Detect which cell encompasses the target text, then output its (X, Y) center coordinate. 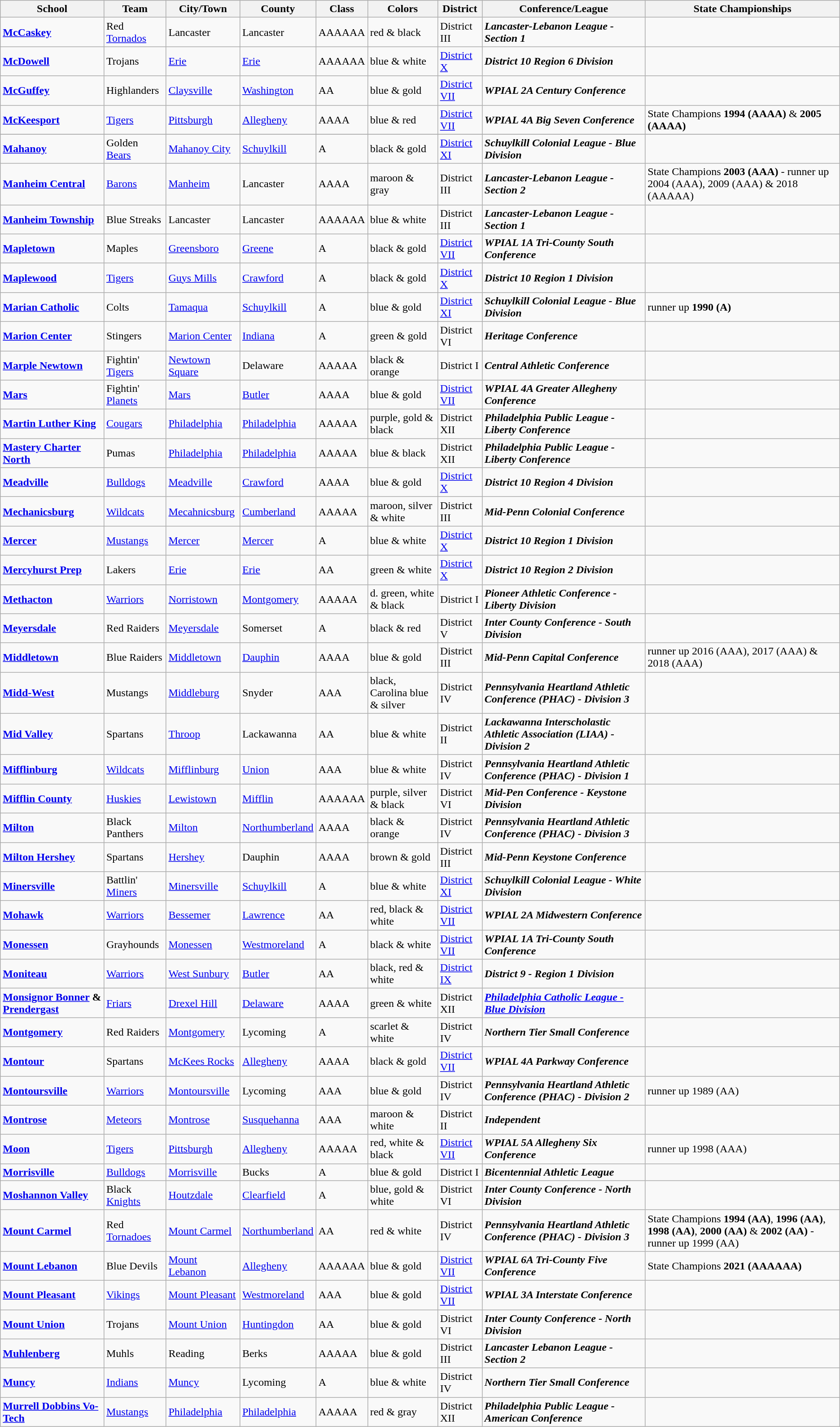
Bessemer (203, 916)
Mecahnicsburg (203, 512)
Independent (564, 1120)
Manheim (203, 184)
Cougars (135, 424)
County (278, 9)
School (52, 9)
Mifflin County (52, 798)
maroon & white (402, 1120)
Mifflin (278, 798)
Milton Hershey (52, 856)
Lancaster Lebanon League - Section 2 (564, 1354)
Marple Newtown (52, 365)
WPIAL 3A Interstate Conference (564, 1295)
District 10 Region 6 Division (564, 61)
Pioneer Athletic Conference - Liberty Division (564, 599)
Huntingdon (278, 1324)
Mid-Penn Keystone Conference (564, 856)
Golden Bears (135, 149)
black, Carolina blue & silver (402, 693)
Blue Devils (135, 1266)
Clearfield (278, 1195)
Lancaster-Lebanon League - Section 2 (564, 184)
Black Panthers (135, 828)
Hershey (203, 856)
Central Athletic Conference (564, 365)
Claysville (203, 91)
Reading (203, 1354)
Bucks (278, 1172)
blue, gold & white (402, 1195)
City/Town (203, 9)
State Champions 1994 (AA), 1996 (AA), 1998 (AA), 2000 (AA) & 2002 (AA) - runner up 1999 (AA) (743, 1230)
WPIAL 4A Greater Allegheny Conference (564, 395)
runner up 1998 (AAA) (743, 1149)
Colors (402, 9)
McCaskey (52, 32)
d. green, white & black (402, 599)
Norristown (203, 599)
Drexel Hill (203, 1003)
black & white (402, 944)
McGuffey (52, 91)
black, red & white (402, 974)
District 10 Region 2 Division (564, 570)
Muhls (135, 1354)
Midd-West (52, 693)
Conference/League (564, 9)
Monsignor Bonner & Prendergast (52, 1003)
District (459, 9)
Team (135, 9)
Greensboro (203, 249)
Lackawanna Interscholastic Athletic Association (LIAA) - Division 2 (564, 734)
Mahanoy City (203, 149)
Mid-Pen Conference - Keystone Division (564, 798)
Blue Raiders (135, 657)
red & black (402, 32)
State Championships (743, 9)
Marian Catholic (52, 307)
District 9 - Region 1 Division (564, 974)
State Champions 2021 (AAAAAA) (743, 1266)
Huskies (135, 798)
Inter County Conference - South Division (564, 628)
Indiana (278, 336)
Snyder (278, 693)
District 10 Region 4 Division (564, 482)
Berks (278, 1354)
Vikings (135, 1295)
black & red (402, 628)
WPIAL 5A Allegheny Six Conference (564, 1149)
Mercyhurst Prep (52, 570)
District IX (459, 974)
Mohawk (52, 916)
Grayhounds (135, 944)
runner up 1990 (A) (743, 307)
Bicentennial Athletic League (564, 1172)
Red Tornadoes (135, 1230)
purple, gold & black (402, 424)
WPIAL 2A Century Conference (564, 91)
Houtzdale (203, 1195)
runner up 2016 (AAA), 2017 (AAA) & 2018 (AAA) (743, 657)
Fightin' Planets (135, 395)
Susquehanna (278, 1120)
maroon, silver & white (402, 512)
scarlet & white (402, 1032)
Blue Streaks (135, 219)
Lackawanna (278, 734)
Mid-Penn Colonial Conference (564, 512)
Pennsylvania Heartland Athletic Conference (PHAC) - Division 2 (564, 1091)
Washington (278, 91)
Throop (203, 734)
WPIAL 4A Parkway Conference (564, 1061)
Moniteau (52, 974)
Manheim Central (52, 184)
Moshannon Valley (52, 1195)
red, black & white (402, 916)
McKees Rocks (203, 1061)
blue & red (402, 119)
Mechanicsburg (52, 512)
WPIAL 4A Big Seven Conference (564, 119)
McKeesport (52, 119)
Mid-Penn Capital Conference (564, 657)
State Champions 2003 (AAA) - runner up 2004 (AAA), 2009 (AAA) & 2018 (AAAAA) (743, 184)
Red Tornados (135, 32)
purple, silver & black (402, 798)
Philadelphia Public League - American Conference (564, 1412)
Fightin' Tigers (135, 365)
Middleburg (203, 693)
State Champions 1994 (AAAA) & 2005 (AAAA) (743, 119)
runner up 1989 (AA) (743, 1091)
Moon (52, 1149)
Mapletown (52, 249)
Philadelphia Catholic League - Blue Division (564, 1003)
Maplewood (52, 277)
WPIAL 2A Midwestern Conference (564, 916)
Montour (52, 1061)
Colts (135, 307)
Somerset (278, 628)
green & gold (402, 336)
Mastery Charter North (52, 453)
Pennsylvania Heartland Athletic Conference (PHAC) - Division 1 (564, 769)
red & gray (402, 1412)
blue & black (402, 453)
Methacton (52, 599)
Heritage Conference (564, 336)
Newtown Square (203, 365)
Schuylkill Colonial League - White Division (564, 886)
red & white (402, 1230)
Barons (135, 184)
Lawrence (278, 916)
Martin Luther King (52, 424)
Maples (135, 249)
West Sunbury (203, 974)
Stingers (135, 336)
Guys Mills (203, 277)
Lakers (135, 570)
Muhlenberg (52, 1354)
Black Knights (135, 1195)
Class (342, 9)
District V (459, 628)
Union (278, 769)
Mid Valley (52, 734)
Friars (135, 1003)
Pumas (135, 453)
Battlin' Miners (135, 886)
Lewistown (203, 798)
Murrell Dobbins Vo-Tech (52, 1412)
Tamaqua (203, 307)
Meteors (135, 1120)
Greene (278, 249)
Highlanders (135, 91)
WPIAL 6A Tri-County Five Conference (564, 1266)
Mahanoy (52, 149)
red, white & black (402, 1149)
Cumberland (278, 512)
brown & gold (402, 856)
Manheim Township (52, 219)
McDowell (52, 61)
Indians (135, 1383)
maroon & gray (402, 184)
